Provide the [X, Y] coordinate of the cell's center where the given text is located.  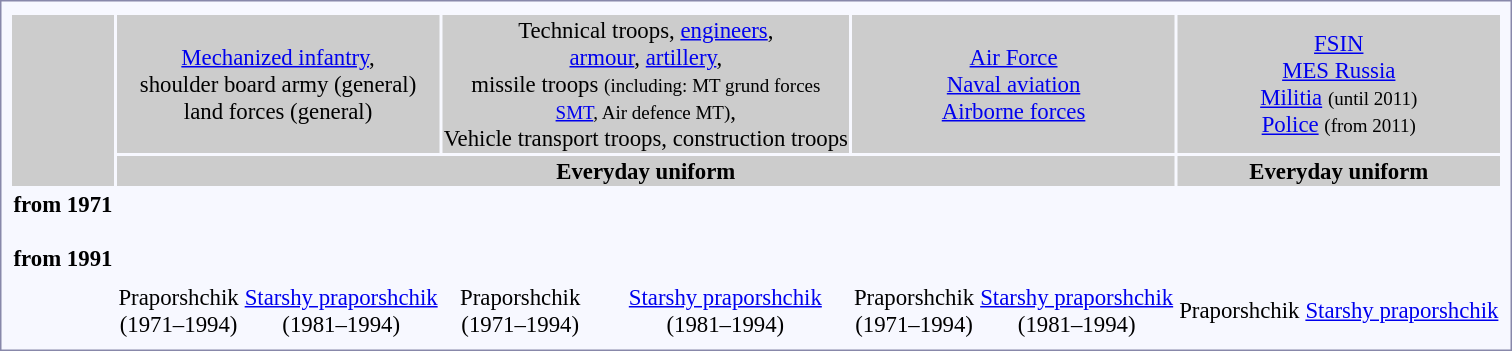
Praporshchik [1240, 310]
FSINMES RussiaMilitia (until 2011)Police (from 2011) [1339, 84]
from 1971from 1991 [63, 231]
Starshy praporshchik [1402, 310]
Mechanized infantry,shoulder board army (general)land forces (general) [278, 84]
Air ForceNaval aviationAirborne forces [1013, 84]
